Determine the (X, Y) coordinate at the center of the cell enclosing the given text.  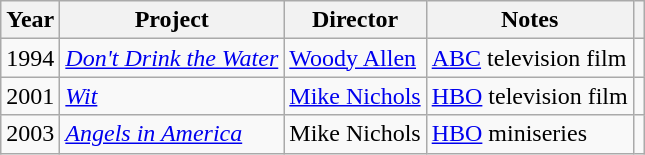
1994 (30, 58)
HBO miniseries (530, 134)
HBO television film (530, 96)
Notes (530, 20)
Angels in America (172, 134)
Director (355, 20)
ABC television film (530, 58)
2001 (30, 96)
Don't Drink the Water (172, 58)
Wit (172, 96)
2003 (30, 134)
Woody Allen (355, 58)
Project (172, 20)
Year (30, 20)
